Return the (x, y) coordinate for the center point of the cell that contains the specified text.  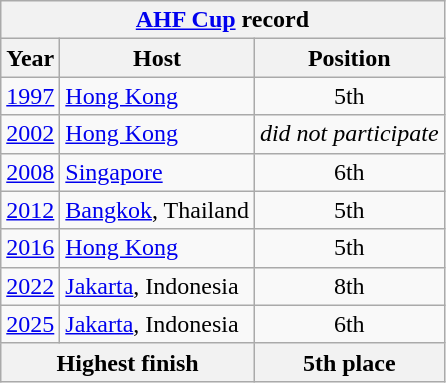
2008 (30, 172)
did not participate (349, 134)
AHF Cup record (222, 20)
2002 (30, 134)
Host (158, 58)
Highest finish (128, 362)
8th (349, 286)
Year (30, 58)
1997 (30, 96)
2012 (30, 210)
5th place (349, 362)
Bangkok, Thailand (158, 210)
Position (349, 58)
2022 (30, 286)
Singapore (158, 172)
2016 (30, 248)
2025 (30, 324)
